Pinpoint the cell where the given text exists, returning its [x, y] midpoint coordinate. 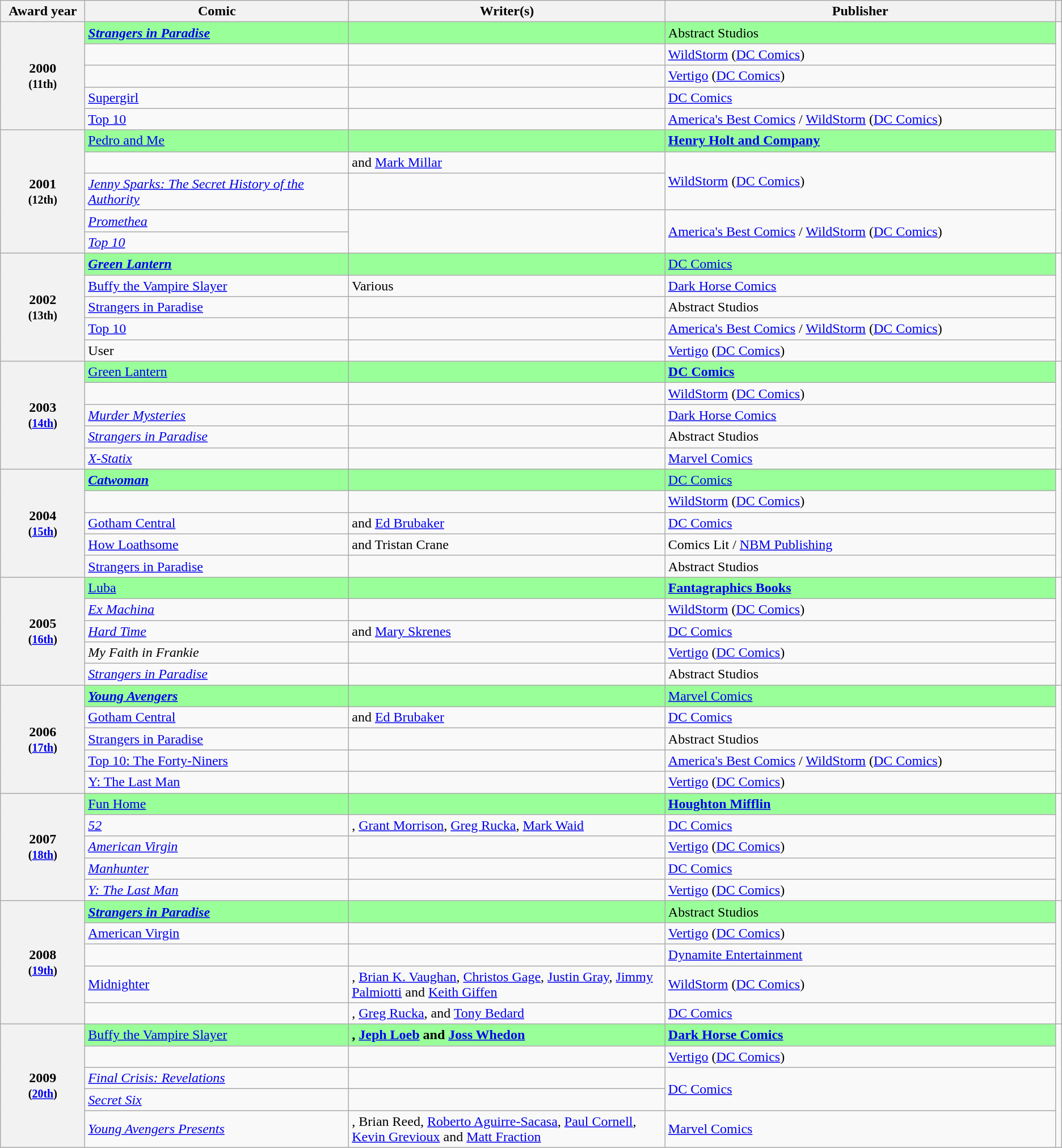
How Loathsome [217, 545]
, Grant Morrison, Greg Rucka, Mark Waid [507, 825]
Houghton Mifflin [860, 804]
2009(20th) [43, 1086]
Award year [43, 11]
Henry Holt and Company [860, 141]
, Jeph Loeb and Joss Whedon [507, 1035]
Ex Machina [217, 609]
Promethea [217, 221]
Hard Time [217, 631]
2004(15th) [43, 523]
Manhunter [217, 868]
Publisher [860, 11]
Final Crisis: Revelations [217, 1078]
Midnighter [217, 984]
, Brian K. Vaughan, Christos Gage, Justin Gray, Jimmy Palmiotti and Keith Giffen [507, 984]
Pedro and Me [217, 141]
Jenny Sparks: The Secret History of the Authority [217, 192]
2007(18th) [43, 847]
52 [217, 825]
Supergirl [217, 98]
Catwoman [217, 480]
2005(16th) [43, 631]
and Mark Millar [507, 162]
Comics Lit / NBM Publishing [860, 545]
Top 10: The Forty-Niners [217, 761]
2000(11th) [43, 76]
2006(17th) [43, 739]
Young Avengers [217, 696]
2001(12th) [43, 192]
Secret Six [217, 1100]
2003(14th) [43, 415]
Comic [217, 11]
Fun Home [217, 804]
Dynamite Entertainment [860, 955]
Murder Mysteries [217, 415]
Luba [217, 588]
Fantagraphics Books [860, 588]
Writer(s) [507, 11]
, Greg Rucka, and Tony Bedard [507, 1014]
2008(19th) [43, 962]
Young Avengers Presents [217, 1129]
and Tristan Crane [507, 545]
User [217, 351]
Various [507, 285]
, Brian Reed, Roberto Aguirre-Sacasa, Paul Cornell, Kevin Grevioux and Matt Fraction [507, 1129]
2002(13th) [43, 307]
X-Statix [217, 458]
and Mary Skrenes [507, 631]
My Faith in Frankie [217, 653]
